For the text-containing cell, return its midpoint in [x, y] coordinate format. 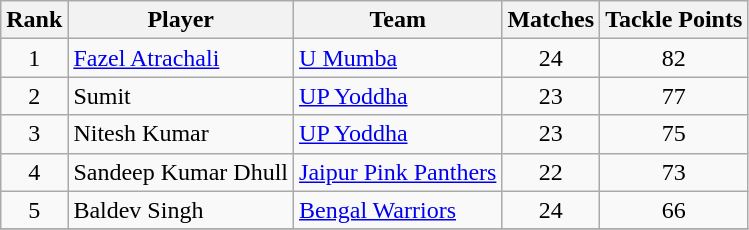
3 [34, 134]
Baldev Singh [181, 210]
Rank [34, 20]
Matches [551, 20]
Nitesh Kumar [181, 134]
Fazel Atrachali [181, 58]
66 [674, 210]
Bengal Warriors [398, 210]
5 [34, 210]
Jaipur Pink Panthers [398, 172]
Sumit [181, 96]
2 [34, 96]
1 [34, 58]
Tackle Points [674, 20]
77 [674, 96]
22 [551, 172]
Player [181, 20]
Sandeep Kumar Dhull [181, 172]
82 [674, 58]
75 [674, 134]
U Mumba [398, 58]
73 [674, 172]
Team [398, 20]
4 [34, 172]
